Pinpoint the cell where the given text exists, returning its (X, Y) midpoint coordinate. 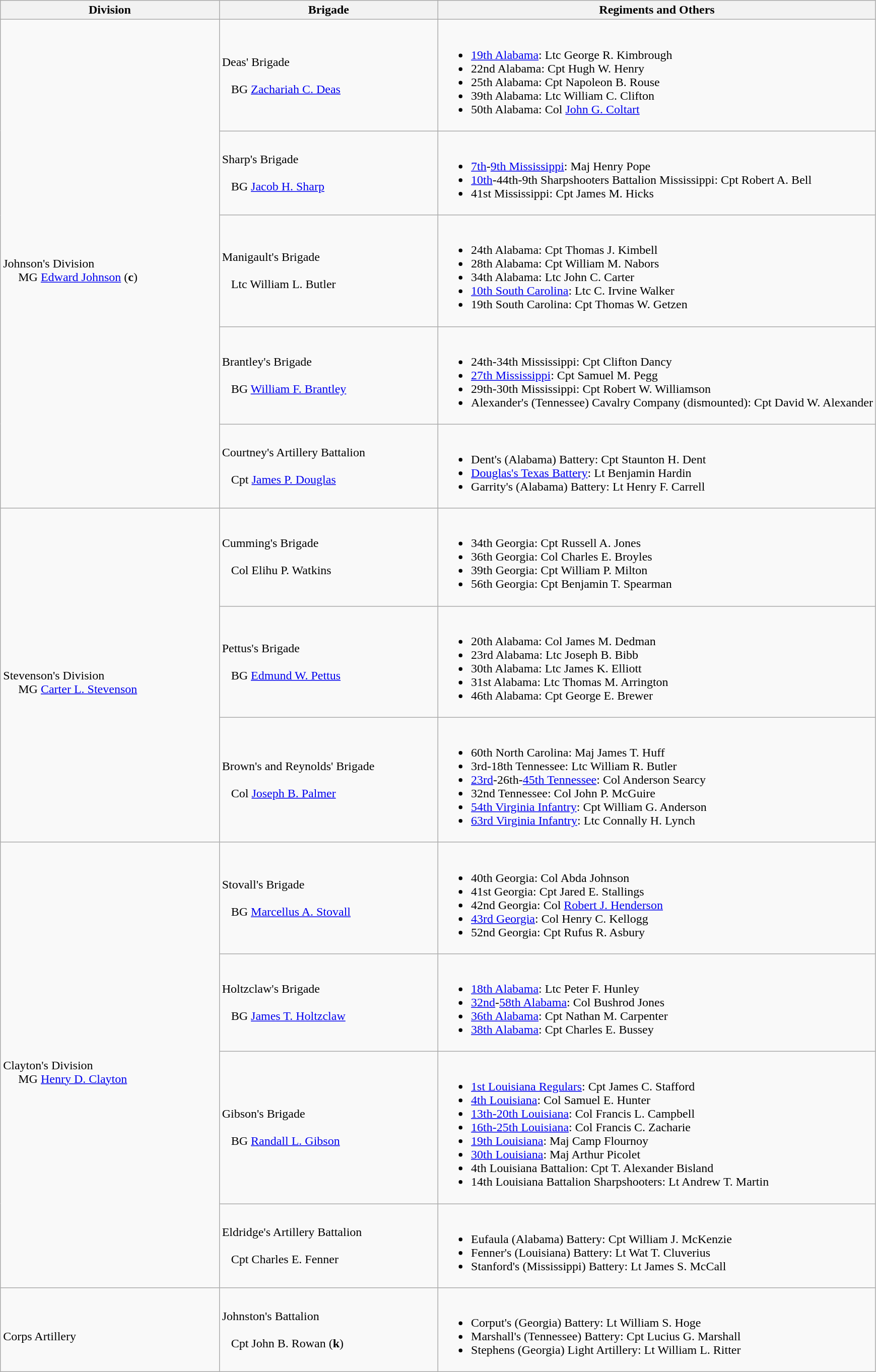
Johnson's Division MG Edward Johnson (c) (110, 264)
Brown's and Reynolds' Brigade Col Joseph B. Palmer (328, 780)
Gibson's Brigade BG Randall L. Gibson (328, 1127)
Stovall's Brigade BG Marcellus A. Stovall (328, 898)
7th-9th Mississippi: Maj Henry Pope10th-44th-9th Sharpshooters Battalion Mississippi: Cpt Robert A. Bell41st Mississippi: Cpt James M. Hicks (657, 173)
Johnston's Battalion Cpt John B. Rowan (k) (328, 1330)
Courtney's Artillery Battalion Cpt James P. Douglas (328, 466)
Cumming's Brigade Col Elihu P. Watkins (328, 557)
34th Georgia: Cpt Russell A. Jones36th Georgia: Col Charles E. Broyles39th Georgia: Cpt William P. Milton56th Georgia: Cpt Benjamin T. Spearman (657, 557)
Division (110, 10)
Brantley's Brigade BG William F. Brantley (328, 375)
Brigade (328, 10)
Pettus's Brigade BG Edmund W. Pettus (328, 662)
18th Alabama: Ltc Peter F. Hunley32nd-58th Alabama: Col Bushrod Jones36th Alabama: Cpt Nathan M. Carpenter38th Alabama: Cpt Charles E. Bussey (657, 1002)
Deas' Brigade BG Zachariah C. Deas (328, 76)
Holtzclaw's Brigade BG James T. Holtzclaw (328, 1002)
Eldridge's Artillery Battalion Cpt Charles E. Fenner (328, 1246)
Dent's (Alabama) Battery: Cpt Staunton H. DentDouglas's Texas Battery: Lt Benjamin HardinGarrity's (Alabama) Battery: Lt Henry F. Carrell (657, 466)
Corps Artillery (110, 1330)
Regiments and Others (657, 10)
Clayton's Division MG Henry D. Clayton (110, 1065)
Sharp's Brigade BG Jacob H. Sharp (328, 173)
Manigault's Brigade Ltc William L. Butler (328, 271)
Stevenson's Division MG Carter L. Stevenson (110, 675)
